Search for the cell housing the specified text and yield its (x, y) center coordinate. 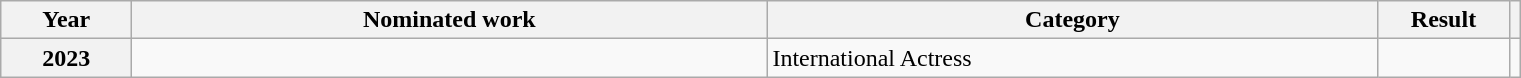
Result (1444, 20)
Year (66, 20)
Category (1072, 20)
Nominated work (450, 20)
2023 (66, 58)
International Actress (1072, 58)
